From the cell containing the given text, extract its center point as (X, Y) coordinate. 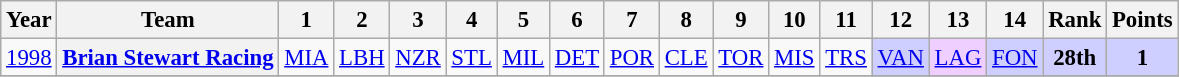
Team (168, 20)
TRS (846, 58)
13 (958, 20)
28th (1075, 58)
Rank (1075, 20)
10 (794, 20)
LBH (362, 58)
STL (472, 58)
CLE (686, 58)
MIA (306, 58)
4 (472, 20)
5 (523, 20)
1998 (29, 58)
Year (29, 20)
Points (1142, 20)
VAN (900, 58)
9 (741, 20)
6 (578, 20)
2 (362, 20)
POR (632, 58)
NZR (418, 58)
FON (1015, 58)
7 (632, 20)
MIS (794, 58)
DET (578, 58)
3 (418, 20)
MIL (523, 58)
8 (686, 20)
LAG (958, 58)
12 (900, 20)
Brian Stewart Racing (168, 58)
14 (1015, 20)
11 (846, 20)
TOR (741, 58)
